Identify which cell holds the provided text, then report its (x, y) central coordinate. 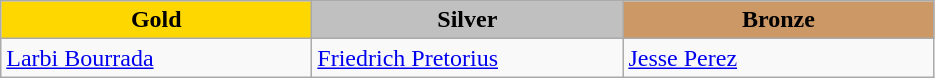
Larbi Bourrada (156, 58)
Jesse Perez (778, 58)
Silver (468, 20)
Gold (156, 20)
Friedrich Pretorius (468, 58)
Bronze (778, 20)
